Scan for the cell matching the given text and deliver its (x, y) coordinate at center. 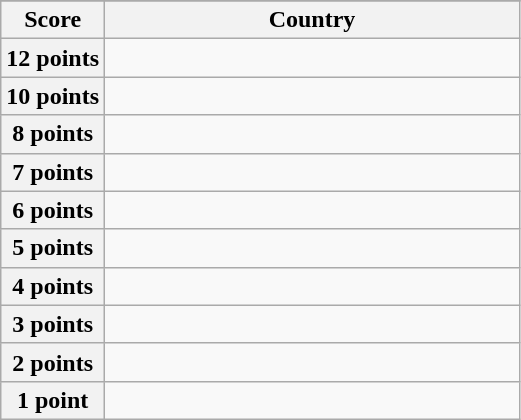
Country (312, 20)
3 points (53, 324)
7 points (53, 172)
Score (53, 20)
8 points (53, 134)
5 points (53, 248)
6 points (53, 210)
4 points (53, 286)
12 points (53, 58)
1 point (53, 400)
2 points (53, 362)
10 points (53, 96)
